From the cell containing the given text, extract its center point as [x, y] coordinate. 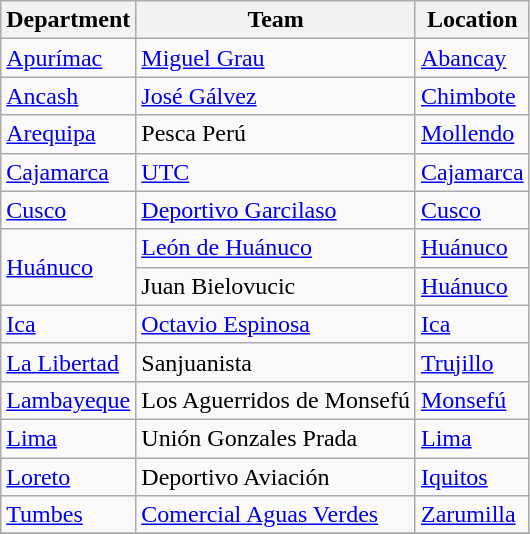
Location [472, 20]
Comercial Aguas Verdes [276, 515]
Miguel Grau [276, 58]
Loreto [68, 477]
UTC [276, 172]
Los Aguerridos de Monsefú [276, 400]
León de Huánuco [276, 248]
La Libertad [68, 362]
Octavio Espinosa [276, 324]
Ancash [68, 96]
Zarumilla [472, 515]
Team [276, 20]
Department [68, 20]
Juan Bielovucic [276, 286]
Trujillo [472, 362]
Iquitos [472, 477]
Tumbes [68, 515]
Arequipa [68, 134]
José Gálvez [276, 96]
Pesca Perú [276, 134]
Abancay [472, 58]
Monsefú [472, 400]
Apurímac [68, 58]
Deportivo Aviación [276, 477]
Deportivo Garcilaso [276, 210]
Sanjuanista [276, 362]
Lambayeque [68, 400]
Chimbote [472, 96]
Unión Gonzales Prada [276, 438]
Mollendo [472, 134]
